Pinpoint the cell where the given text exists, returning its [x, y] midpoint coordinate. 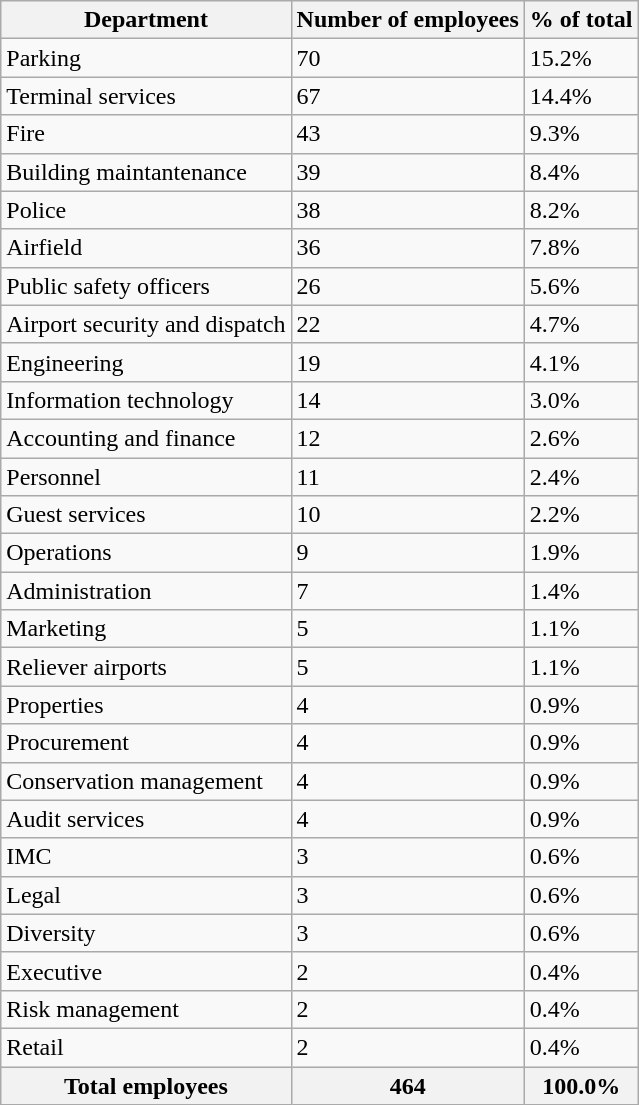
464 [408, 1085]
1.4% [581, 591]
12 [408, 438]
4.1% [581, 362]
8.4% [581, 172]
10 [408, 515]
22 [408, 324]
Airfield [146, 248]
Audit services [146, 819]
7 [408, 591]
4.7% [581, 324]
Retail [146, 1047]
Executive [146, 971]
7.8% [581, 248]
Properties [146, 705]
Total employees [146, 1085]
Administration [146, 591]
Conservation management [146, 781]
Personnel [146, 477]
Guest services [146, 515]
2.2% [581, 515]
Marketing [146, 629]
Risk management [146, 1009]
14 [408, 400]
14.4% [581, 96]
39 [408, 172]
Reliever airports [146, 667]
% of total [581, 20]
Number of employees [408, 20]
Operations [146, 553]
Police [146, 210]
38 [408, 210]
36 [408, 248]
Procurement [146, 743]
Parking [146, 58]
9.3% [581, 134]
Diversity [146, 933]
Fire [146, 134]
Information technology [146, 400]
3.0% [581, 400]
2.6% [581, 438]
Accounting and finance [146, 438]
1.9% [581, 553]
Engineering [146, 362]
9 [408, 553]
Building maintantenance [146, 172]
11 [408, 477]
67 [408, 96]
Public safety officers [146, 286]
43 [408, 134]
5.6% [581, 286]
Legal [146, 895]
15.2% [581, 58]
Airport security and dispatch [146, 324]
100.0% [581, 1085]
Terminal services [146, 96]
26 [408, 286]
8.2% [581, 210]
IMC [146, 857]
70 [408, 58]
19 [408, 362]
2.4% [581, 477]
Department [146, 20]
